Extract the [X, Y] coordinate from the center of the cell holding the provided text.  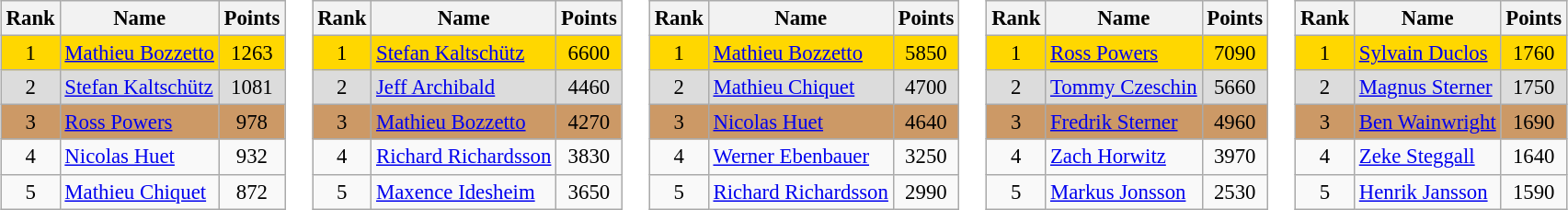
Fredrik Sterner [1124, 122]
1590 [1534, 192]
3970 [1234, 157]
Magnus Sterner [1427, 87]
978 [252, 122]
Sylvain Duclos [1427, 53]
Tommy Czeschin [1124, 87]
2530 [1234, 192]
1750 [1534, 87]
932 [252, 157]
Markus Jonsson [1124, 192]
5660 [1234, 87]
Jeff Archibald [464, 87]
1081 [252, 87]
3830 [589, 157]
3650 [589, 192]
Zach Horwitz [1124, 157]
5850 [925, 53]
4640 [925, 122]
2990 [925, 192]
Ben Wainwright [1427, 122]
Werner Ebenbauer [800, 157]
1690 [1534, 122]
4270 [589, 122]
872 [252, 192]
1263 [252, 53]
Zeke Steggall [1427, 157]
4700 [925, 87]
4960 [1234, 122]
7090 [1234, 53]
3250 [925, 157]
1640 [1534, 157]
1760 [1534, 53]
Henrik Jansson [1427, 192]
Maxence Idesheim [464, 192]
6600 [589, 53]
4460 [589, 87]
